Pinpoint the cell where the given text exists, returning its (x, y) midpoint coordinate. 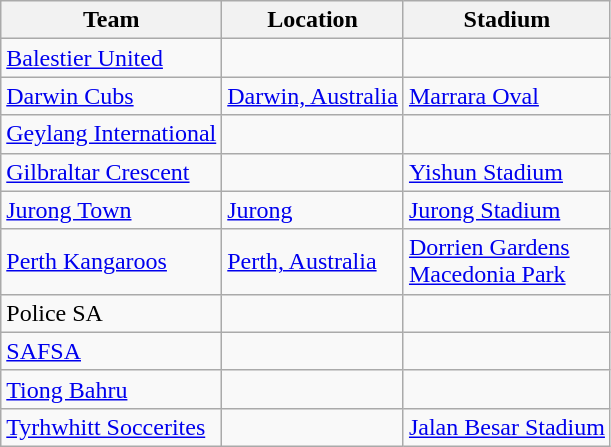
Tiong Bahru (112, 389)
SAFSA (112, 351)
Perth, Australia (313, 262)
Tyrhwhitt Soccerites (112, 427)
Yishun Stadium (506, 172)
Perth Kangaroos (112, 262)
Location (313, 20)
Marrara Oval (506, 96)
Gilbraltar Crescent (112, 172)
Jalan Besar Stadium (506, 427)
Jurong (313, 210)
Dorrien GardensMacedonia Park (506, 262)
Jurong Stadium (506, 210)
Darwin Cubs (112, 96)
Police SA (112, 313)
Balestier United (112, 58)
Team (112, 20)
Jurong Town (112, 210)
Stadium (506, 20)
Geylang International (112, 134)
Darwin, Australia (313, 96)
